Locate the cell with the specified text and output its [x, y] center coordinate. 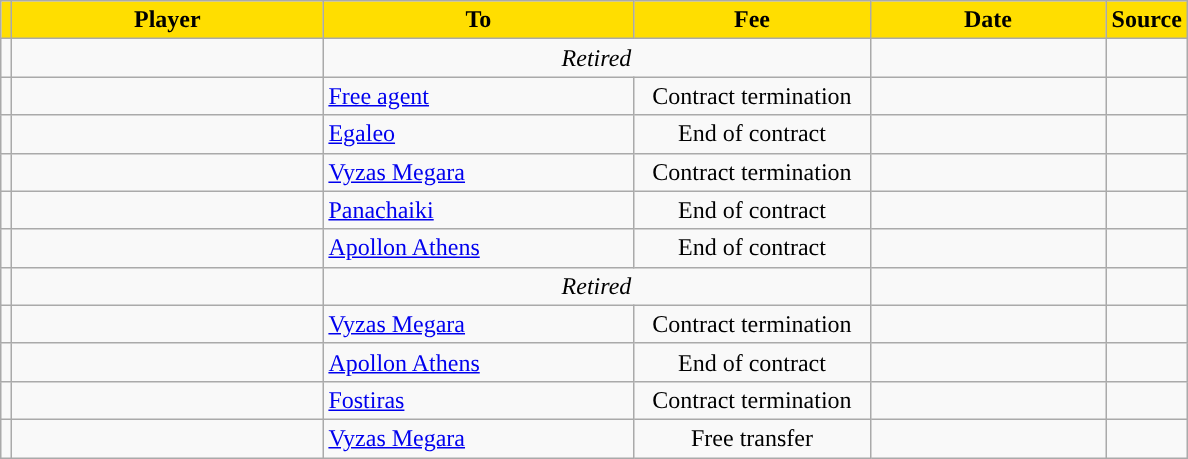
To [478, 20]
Source [1146, 20]
Free transfer [752, 438]
Panachaiki [478, 210]
Date [988, 20]
Player [168, 20]
Fostiras [478, 400]
Egaleo [478, 134]
Free agent [478, 96]
Fee [752, 20]
